From the cell containing the given text, extract its center point as [X, Y] coordinate. 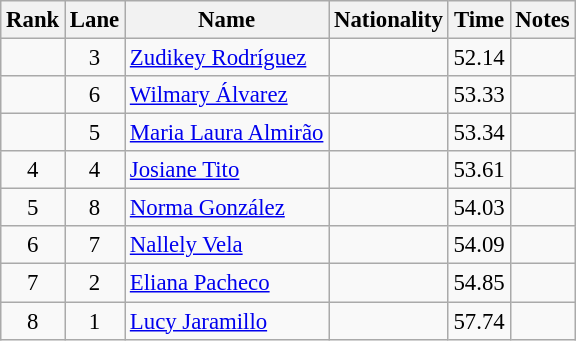
Nationality [388, 20]
Norma González [227, 208]
Wilmary Álvarez [227, 95]
Lucy Jaramillo [227, 321]
54.03 [479, 208]
Eliana Pacheco [227, 283]
Rank [33, 20]
53.34 [479, 133]
54.09 [479, 245]
1 [95, 321]
Josiane Tito [227, 170]
Maria Laura Almirão [227, 133]
Nallely Vela [227, 245]
52.14 [479, 58]
Lane [95, 20]
Time [479, 20]
54.85 [479, 283]
53.61 [479, 170]
53.33 [479, 95]
57.74 [479, 321]
Name [227, 20]
3 [95, 58]
2 [95, 283]
Notes [542, 20]
Zudikey Rodríguez [227, 58]
